Return the [X, Y] coordinate for the center point of the cell that contains the specified text.  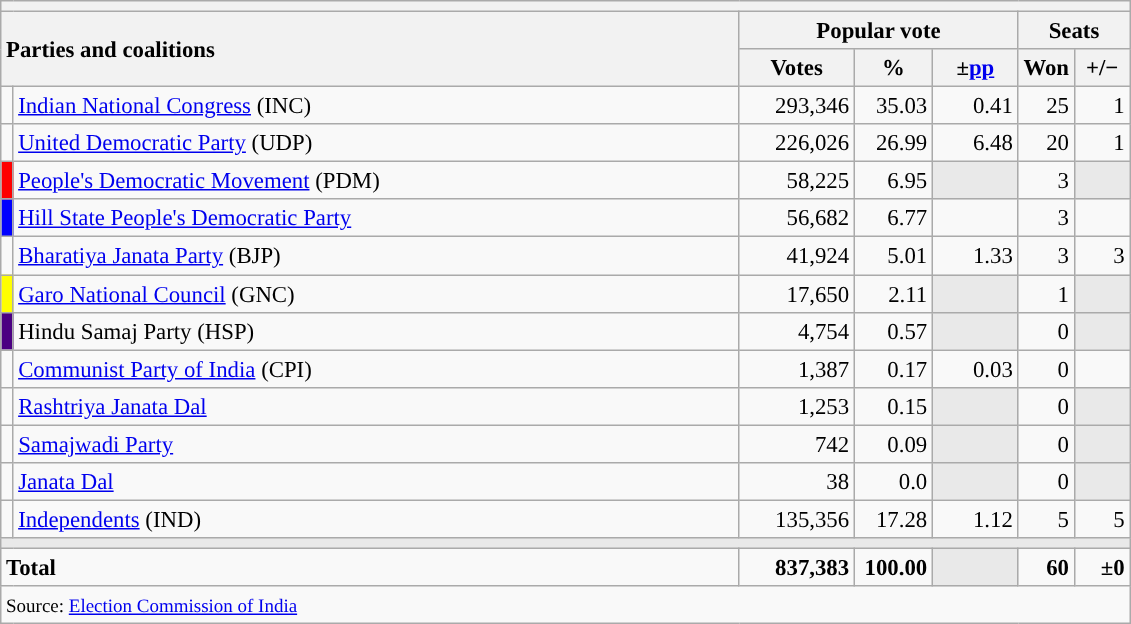
41,924 [797, 256]
Bharatiya Janata Party (BJP) [376, 256]
5.01 [893, 256]
Rashtriya Janata Dal [376, 406]
Hill State People's Democratic Party [376, 219]
Votes [797, 68]
17.28 [893, 519]
United Democratic Party (UDP) [376, 143]
100.00 [893, 567]
1.33 [976, 256]
293,346 [797, 106]
226,026 [797, 143]
4,754 [797, 331]
Independents (IND) [376, 519]
0.03 [976, 369]
6.95 [893, 181]
58,225 [797, 181]
Indian National Congress (INC) [376, 106]
1.12 [976, 519]
Won [1046, 68]
38 [797, 482]
25 [1046, 106]
60 [1046, 567]
6.48 [976, 143]
Communist Party of India (CPI) [376, 369]
0.41 [976, 106]
6.77 [893, 219]
0.0 [893, 482]
20 [1046, 143]
0.57 [893, 331]
17,650 [797, 294]
1,253 [797, 406]
0.09 [893, 444]
Total [370, 567]
Popular vote [878, 31]
35.03 [893, 106]
1,387 [797, 369]
135,356 [797, 519]
Hindu Samaj Party (HSP) [376, 331]
Seats [1074, 31]
±pp [976, 68]
Samajwadi Party [376, 444]
0.17 [893, 369]
Garo National Council (GNC) [376, 294]
+/− [1102, 68]
Janata Dal [376, 482]
742 [797, 444]
% [893, 68]
People's Democratic Movement (PDM) [376, 181]
Source: Election Commission of India [566, 605]
26.99 [893, 143]
837,383 [797, 567]
Parties and coalitions [370, 50]
56,682 [797, 219]
0.15 [893, 406]
2.11 [893, 294]
±0 [1102, 567]
